Pinpoint the cell where the given text exists, returning its [x, y] midpoint coordinate. 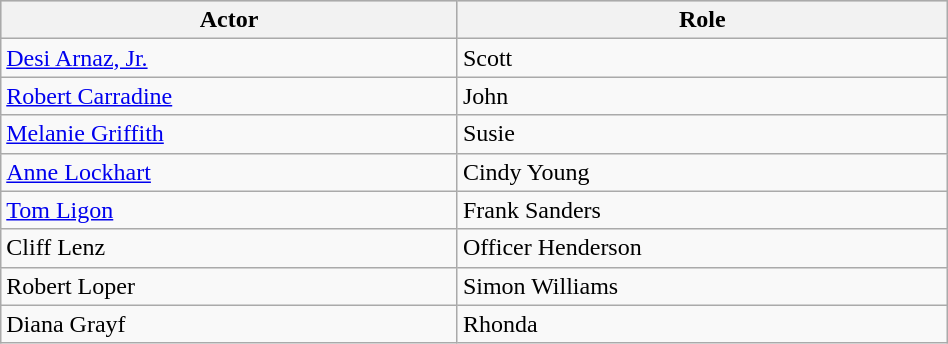
Officer Henderson [702, 248]
Actor [230, 20]
Rhonda [702, 324]
Cliff Lenz [230, 248]
Desi Arnaz, Jr. [230, 58]
Diana Grayf [230, 324]
Scott [702, 58]
Melanie Griffith [230, 134]
Robert Carradine [230, 96]
Role [702, 20]
Robert Loper [230, 286]
Simon Williams [702, 286]
Tom Ligon [230, 210]
Susie [702, 134]
John [702, 96]
Cindy Young [702, 172]
Anne Lockhart [230, 172]
Frank Sanders [702, 210]
